Detect which cell encompasses the target text, then output its (x, y) center coordinate. 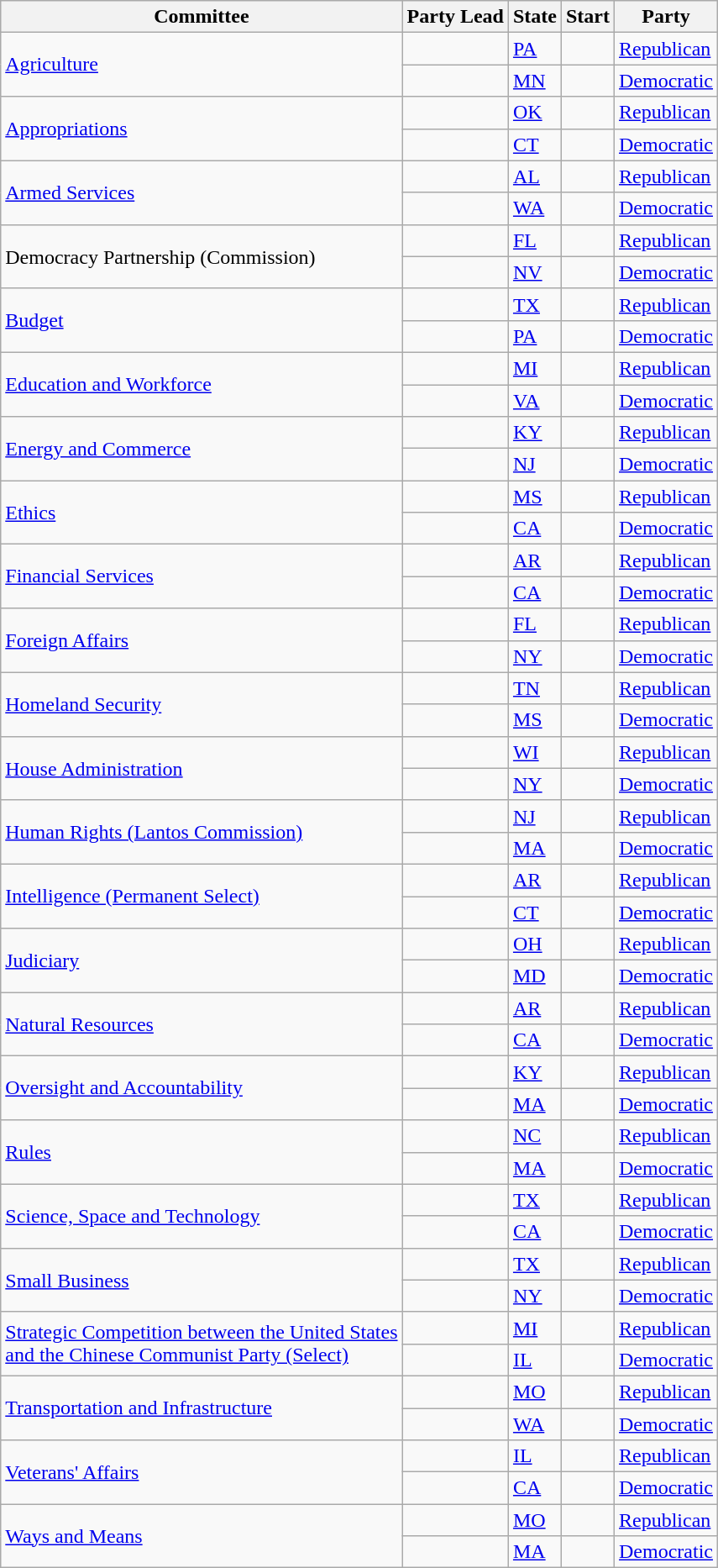
Natural Resources (202, 1024)
NC (534, 1136)
Agriculture (202, 65)
OK (534, 113)
Party (667, 17)
Financial Services (202, 576)
VA (534, 401)
AL (534, 176)
Homeland Security (202, 704)
Appropriations (202, 129)
OH (534, 944)
MN (534, 81)
Judiciary (202, 960)
Transportation and Infrastructure (202, 1408)
MD (534, 976)
Intelligence (Permanent Select) (202, 896)
Science, Space and Technology (202, 1216)
Start (588, 17)
Veterans' Affairs (202, 1472)
House Administration (202, 768)
Democracy Partnership (Commission) (202, 256)
Foreign Affairs (202, 640)
Human Rights (Lantos Commission) (202, 832)
Ways and Means (202, 1536)
Party Lead (455, 17)
Energy and Commerce (202, 449)
Ethics (202, 513)
Small Business (202, 1280)
Armed Services (202, 192)
TN (534, 688)
Rules (202, 1152)
Oversight and Accountability (202, 1088)
State (534, 17)
WI (534, 752)
Education and Workforce (202, 384)
NV (534, 272)
Budget (202, 320)
Strategic Competition between the United Statesand the Chinese Communist Party (Select) (202, 1344)
Committee (202, 17)
